Return the [x, y] coordinate for the center point of the cell that contains the specified text.  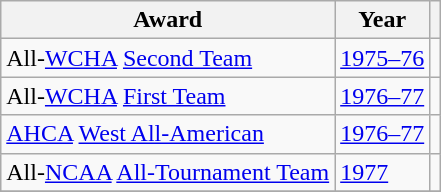
1977 [382, 172]
Award [168, 20]
AHCA West All-American [168, 134]
Year [382, 20]
All-NCAA All-Tournament Team [168, 172]
1975–76 [382, 58]
All-WCHA Second Team [168, 58]
All-WCHA First Team [168, 96]
